For the text-containing cell, return its midpoint in [X, Y] coordinate format. 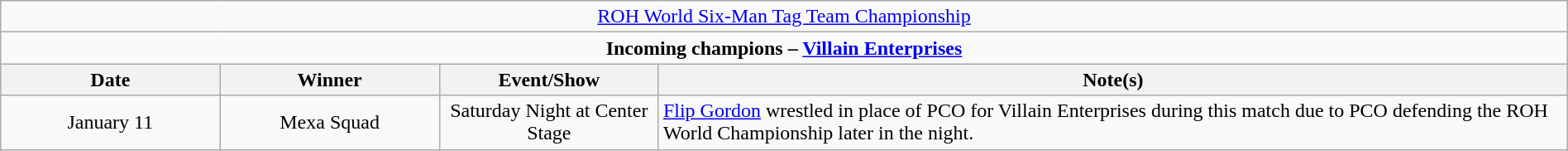
Mexa Squad [329, 123]
Winner [329, 80]
Date [111, 80]
Note(s) [1113, 80]
January 11 [111, 123]
ROH World Six-Man Tag Team Championship [784, 17]
Incoming champions – Villain Enterprises [784, 48]
Saturday Night at Center Stage [549, 123]
Event/Show [549, 80]
Flip Gordon wrestled in place of PCO for Villain Enterprises during this match due to PCO defending the ROH World Championship later in the night. [1113, 123]
